Determine the [X, Y] coordinate at the center of the cell enclosing the given text.  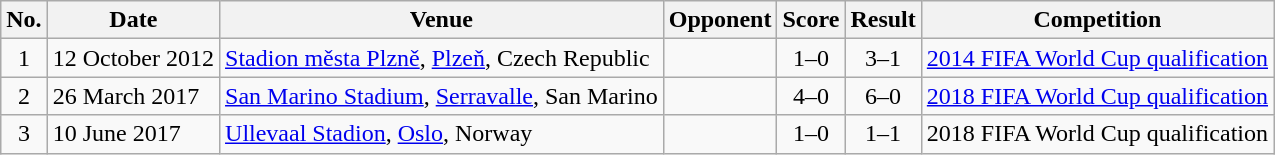
10 June 2017 [133, 134]
4–0 [811, 96]
1–1 [883, 134]
26 March 2017 [133, 96]
Score [811, 20]
3 [24, 134]
Venue [442, 20]
3–1 [883, 58]
2 [24, 96]
2014 FIFA World Cup qualification [1097, 58]
6–0 [883, 96]
Ullevaal Stadion, Oslo, Norway [442, 134]
Competition [1097, 20]
Opponent [720, 20]
1 [24, 58]
Stadion města Plzně, Plzeň, Czech Republic [442, 58]
No. [24, 20]
Result [883, 20]
San Marino Stadium, Serravalle, San Marino [442, 96]
Date [133, 20]
12 October 2012 [133, 58]
